Pinpoint the cell where the given text exists, returning its (X, Y) midpoint coordinate. 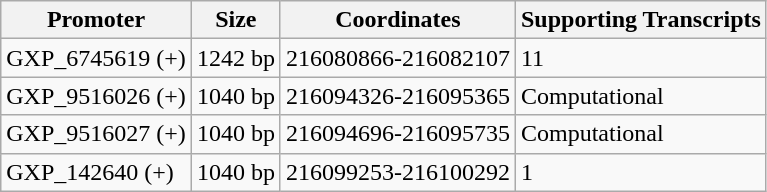
Size (236, 20)
Promoter (96, 20)
1242 bp (236, 58)
216080866-216082107 (398, 58)
216094696-216095735 (398, 134)
216099253-216100292 (398, 172)
216094326-216095365 (398, 96)
GXP_9516026 (+) (96, 96)
Supporting Transcripts (640, 20)
Coordinates (398, 20)
1 (640, 172)
11 (640, 58)
GXP_142640 (+) (96, 172)
GXP_9516027 (+) (96, 134)
GXP_6745619 (+) (96, 58)
